Identify which cell holds the provided text, then report its (X, Y) central coordinate. 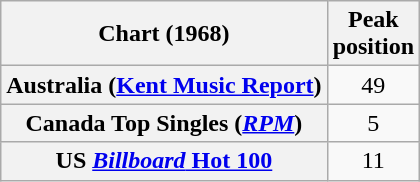
US Billboard Hot 100 (164, 161)
5 (373, 123)
Canada Top Singles (RPM) (164, 123)
Chart (1968) (164, 34)
Australia (Kent Music Report) (164, 85)
49 (373, 85)
Peakposition (373, 34)
11 (373, 161)
